Find where the given text appears and provide that cell's center as [X, Y] coordinate. 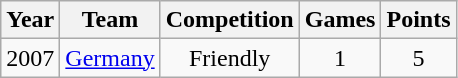
1 [340, 58]
Year [30, 20]
2007 [30, 58]
Friendly [230, 58]
Germany [110, 58]
5 [418, 58]
Points [418, 20]
Competition [230, 20]
Team [110, 20]
Games [340, 20]
